From the cell containing the given text, extract its center point as [X, Y] coordinate. 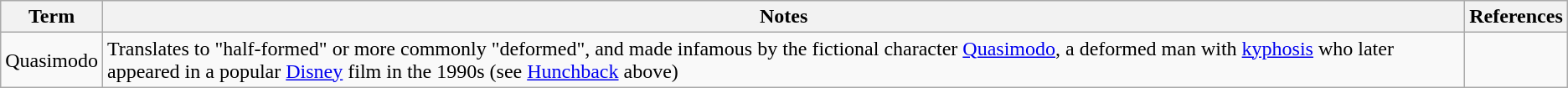
Term [52, 17]
References [1516, 17]
Notes [783, 17]
Quasimodo [52, 60]
